Find where the given text appears and provide that cell's center as [X, Y] coordinate. 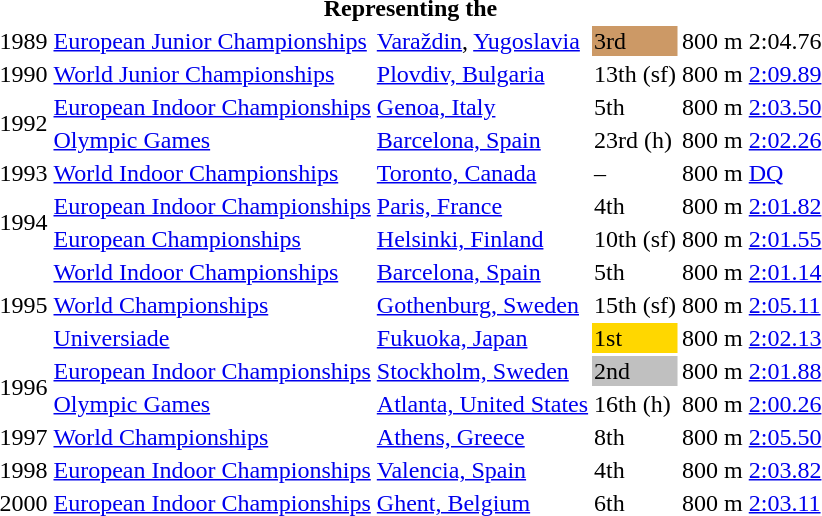
16th (h) [636, 404]
Fukuoka, Japan [482, 338]
Genoa, Italy [482, 107]
Gothenburg, Sweden [482, 305]
2nd [636, 371]
Paris, France [482, 206]
Universiade [212, 338]
Varaždin, Yugoslavia [482, 41]
Atlanta, United States [482, 404]
1st [636, 338]
Plovdiv, Bulgaria [482, 74]
13th (sf) [636, 74]
World Junior Championships [212, 74]
Valencia, Spain [482, 470]
10th (sf) [636, 239]
– [636, 173]
Athens, Greece [482, 437]
8th [636, 437]
European Junior Championships [212, 41]
European Championships [212, 239]
3rd [636, 41]
Toronto, Canada [482, 173]
15th (sf) [636, 305]
Stockholm, Sweden [482, 371]
Helsinki, Finland [482, 239]
23rd (h) [636, 140]
